Scan for the cell matching the given text and deliver its (X, Y) coordinate at center. 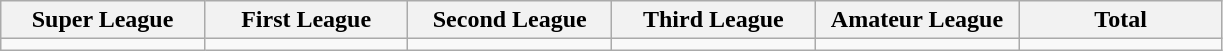
First League (306, 20)
Amateur League (917, 20)
Super League (103, 20)
Third League (714, 20)
Second League (510, 20)
Total (1121, 20)
